Extract the (X, Y) coordinate from the center of the cell holding the provided text.  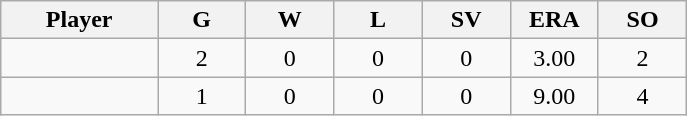
G (202, 20)
L (378, 20)
1 (202, 96)
W (290, 20)
9.00 (554, 96)
SO (642, 20)
ERA (554, 20)
Player (80, 20)
SV (466, 20)
3.00 (554, 58)
4 (642, 96)
